Determine the [x, y] coordinate at the center of the cell enclosing the given text.  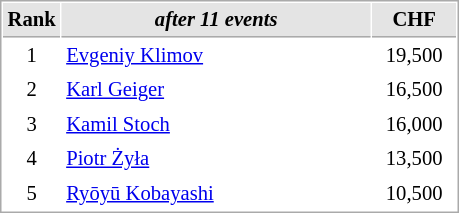
Karl Geiger [216, 90]
10,500 [414, 194]
Evgeniy Klimov [216, 56]
19,500 [414, 56]
after 11 events [216, 20]
Kamil Stoch [216, 124]
Piotr Żyła [216, 158]
4 [32, 158]
CHF [414, 20]
2 [32, 90]
Rank [32, 20]
3 [32, 124]
1 [32, 56]
Ryōyū Kobayashi [216, 194]
16,000 [414, 124]
16,500 [414, 90]
5 [32, 194]
13,500 [414, 158]
